From the cell containing the given text, extract its center point as (X, Y) coordinate. 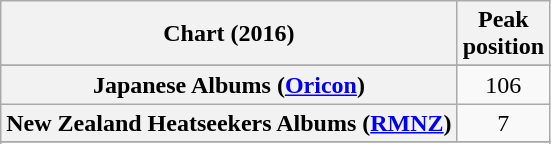
Japanese Albums (Oricon) (229, 85)
Peak position (503, 34)
New Zealand Heatseekers Albums (RMNZ) (229, 123)
106 (503, 85)
7 (503, 123)
Chart (2016) (229, 34)
